Find where the given text appears and provide that cell's center as (X, Y) coordinate. 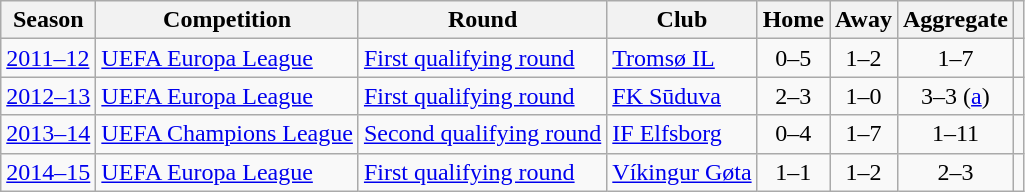
UEFA Champions League (228, 134)
Tromsø IL (682, 58)
Second qualifying round (482, 134)
Aggregate (955, 20)
0–5 (793, 58)
0–4 (793, 134)
2014–15 (48, 172)
Away (864, 20)
2011–12 (48, 58)
IF Elfsborg (682, 134)
Round (482, 20)
Club (682, 20)
2013–14 (48, 134)
1–1 (793, 172)
Competition (228, 20)
3–3 (a) (955, 96)
1–0 (864, 96)
FK Sūduva (682, 96)
Home (793, 20)
1–11 (955, 134)
Season (48, 20)
Víkingur Gøta (682, 172)
2012–13 (48, 96)
